Output the (x, y) coordinate of the center of the cell containing the given text.  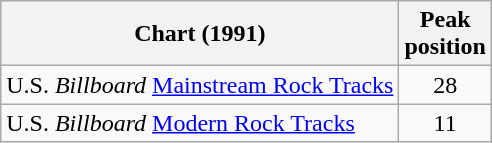
Chart (1991) (200, 34)
U.S. Billboard Modern Rock Tracks (200, 123)
Peakposition (445, 34)
11 (445, 123)
U.S. Billboard Mainstream Rock Tracks (200, 85)
28 (445, 85)
